Find where the given text appears and provide that cell's center as [x, y] coordinate. 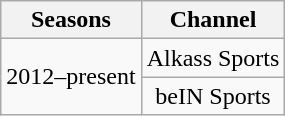
beIN Sports [213, 96]
Seasons [71, 20]
Alkass Sports [213, 58]
Channel [213, 20]
2012–present [71, 77]
